Extract the (X, Y) coordinate from the center of the cell holding the provided text.  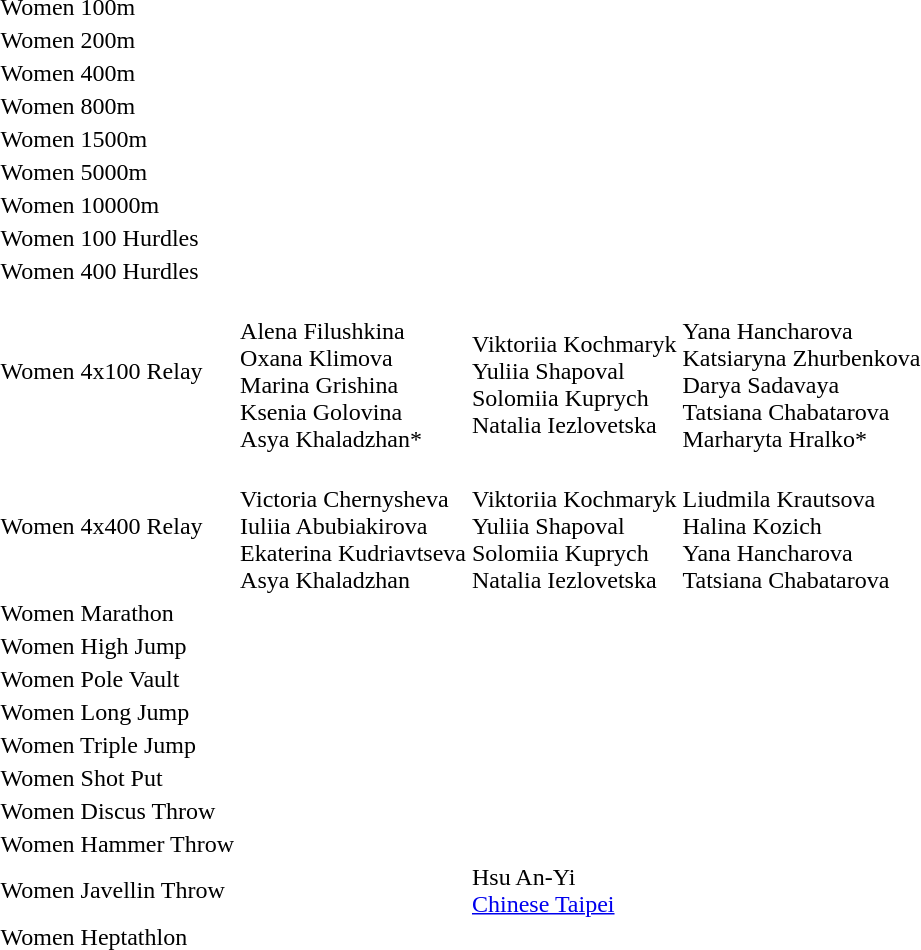
Alena FilushkinaOxana KlimovaMarina GrishinaKsenia GolovinaAsya Khaladzhan* (354, 372)
Victoria ChernyshevaIuliia AbubiakirovaEkaterina KudriavtsevaAsya Khaladzhan (354, 526)
Hsu An-Yi Chinese Taipei (574, 890)
